Return the (x, y) coordinate for the center point of the cell that contains the specified text.  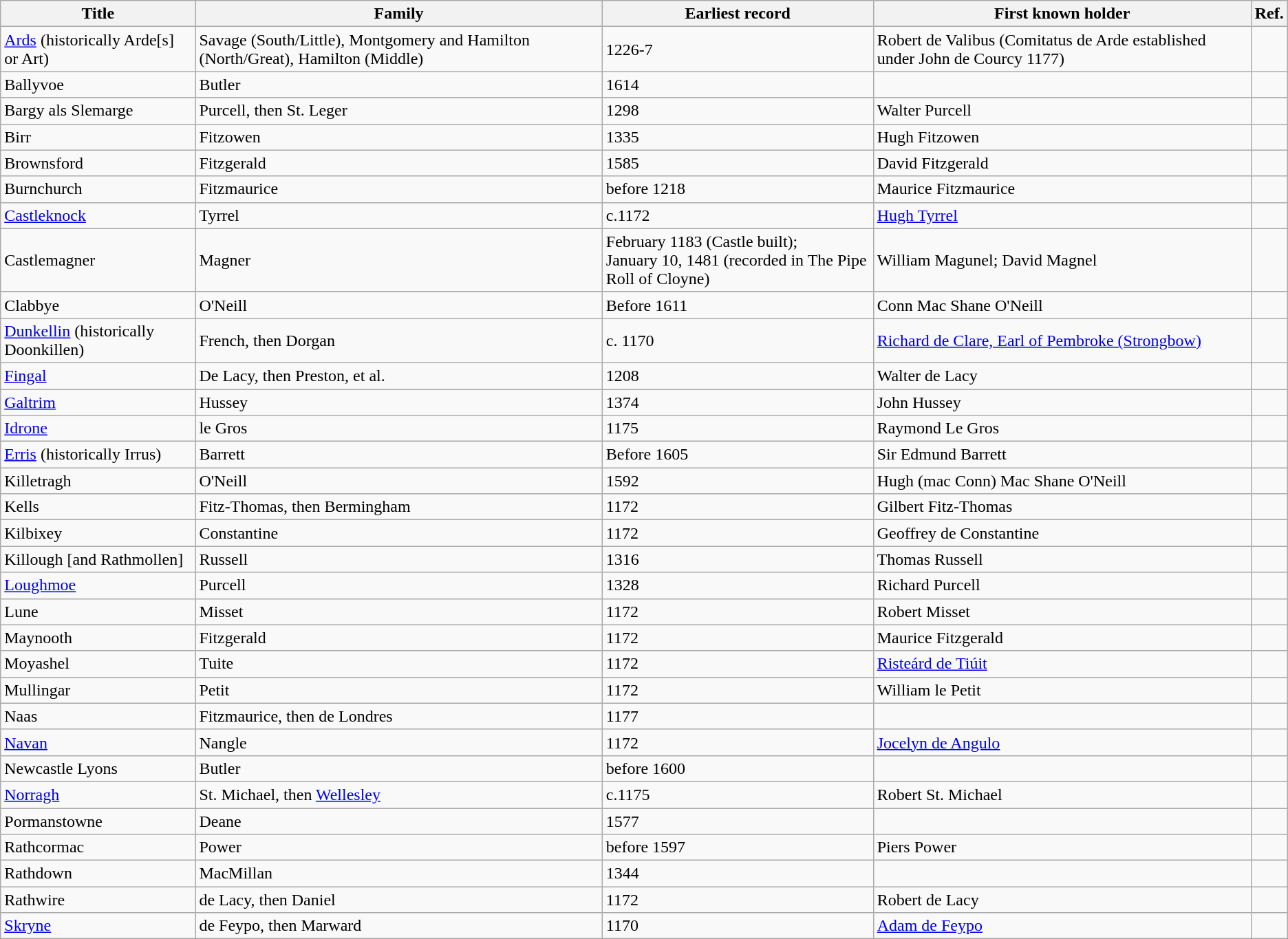
Family (399, 14)
Fingal (98, 376)
Burnchurch (98, 189)
Naas (98, 716)
Walter Purcell (1062, 111)
Title (98, 14)
Maurice Fitzmaurice (1062, 189)
1614 (738, 85)
1335 (738, 137)
before 1597 (738, 848)
Robert St. Michael (1062, 795)
Navan (98, 742)
Piers Power (1062, 848)
Skryne (98, 926)
Deane (399, 821)
Rathcormac (98, 848)
Ards (historically Arde[s] or Art) (98, 50)
Castleknock (98, 215)
1177 (738, 716)
French, then Dorgan (399, 340)
Petit (399, 690)
William Magunel; David Magnel (1062, 260)
Magner (399, 260)
1585 (738, 163)
Idrone (98, 429)
Fitzowen (399, 137)
Hussey (399, 402)
St. Michael, then Wellesley (399, 795)
Ballyvoe (98, 85)
Sir Edmund Barrett (1062, 455)
Loughmoe (98, 585)
1170 (738, 926)
Adam de Feypo (1062, 926)
Norragh (98, 795)
Brownsford (98, 163)
Misset (399, 612)
Lune (98, 612)
1592 (738, 481)
Clabbye (98, 305)
Walter de Lacy (1062, 376)
Erris (historically Irrus) (98, 455)
Maurice Fitzgerald (1062, 638)
Constantine (399, 533)
Russell (399, 559)
Moyashel (98, 664)
Killetragh (98, 481)
William le Petit (1062, 690)
Risteárd de Tiúit (1062, 664)
Hugh (mac Conn) Mac Shane O'Neill (1062, 481)
Barrett (399, 455)
Raymond Le Gros (1062, 429)
1298 (738, 111)
Power (399, 848)
c. 1170 (738, 340)
February 1183 (Castle built);January 10, 1481 (recorded in The Pipe Roll of Cloyne) (738, 260)
Maynooth (98, 638)
Robert de Lacy (1062, 900)
Purcell (399, 585)
Robert Misset (1062, 612)
Kells (98, 507)
Kilbixey (98, 533)
before 1600 (738, 768)
Rathdown (98, 874)
Killough [and Rathmollen] (98, 559)
c.1175 (738, 795)
Richard Purcell (1062, 585)
1316 (738, 559)
Pormanstowne (98, 821)
Nangle (399, 742)
David Fitzgerald (1062, 163)
1374 (738, 402)
Hugh Fitzowen (1062, 137)
Fitz-Thomas, then Bermingham (399, 507)
Tuite (399, 664)
de Lacy, then Daniel (399, 900)
Richard de Clare, Earl of Pembroke (Strongbow) (1062, 340)
Before 1611 (738, 305)
Dunkellin (historically Doonkillen) (98, 340)
Fitzmaurice, then de Londres (399, 716)
Rathwire (98, 900)
Ref. (1269, 14)
Castlemagner (98, 260)
1344 (738, 874)
1208 (738, 376)
Fitzmaurice (399, 189)
Before 1605 (738, 455)
Newcastle Lyons (98, 768)
before 1218 (738, 189)
De Lacy, then Preston, et al. (399, 376)
Bargy als Slemarge (98, 111)
1175 (738, 429)
1328 (738, 585)
1226-7 (738, 50)
Geoffrey de Constantine (1062, 533)
Tyrrel (399, 215)
Jocelyn de Angulo (1062, 742)
Earliest record (738, 14)
Purcell, then St. Leger (399, 111)
Mullingar (98, 690)
Hugh Tyrrel (1062, 215)
Galtrim (98, 402)
c.1172 (738, 215)
de Feypo, then Marward (399, 926)
First known holder (1062, 14)
Birr (98, 137)
MacMillan (399, 874)
Gilbert Fitz-Thomas (1062, 507)
Robert de Valibus (Comitatus de Arde established under John de Courcy 1177) (1062, 50)
Thomas Russell (1062, 559)
Conn Mac Shane O'Neill (1062, 305)
le Gros (399, 429)
Savage (South/Little), Montgomery and Hamilton (North/Great), Hamilton (Middle) (399, 50)
1577 (738, 821)
John Hussey (1062, 402)
